Detect which cell encompasses the target text, then output its (X, Y) center coordinate. 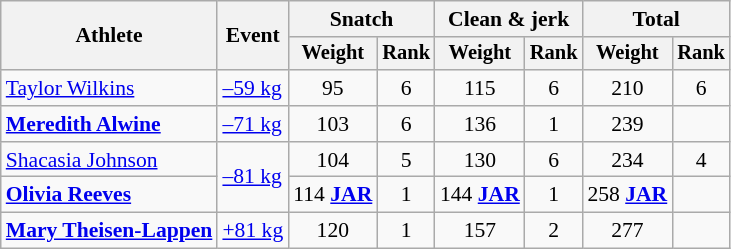
258 JAR (627, 195)
104 (332, 160)
144 JAR (480, 195)
Snatch (362, 19)
115 (480, 88)
130 (480, 160)
Total (656, 19)
114 JAR (332, 195)
234 (627, 160)
Meredith Alwine (110, 124)
Clean & jerk (508, 19)
Taylor Wilkins (110, 88)
4 (701, 160)
Event (252, 36)
136 (480, 124)
Shacasia Johnson (110, 160)
Olivia Reeves (110, 195)
2 (554, 231)
103 (332, 124)
5 (406, 160)
–59 kg (252, 88)
–71 kg (252, 124)
+81 kg (252, 231)
120 (332, 231)
–81 kg (252, 178)
157 (480, 231)
277 (627, 231)
95 (332, 88)
210 (627, 88)
Mary Theisen-Lappen (110, 231)
239 (627, 124)
Athlete (110, 36)
